For the text-containing cell, return its midpoint in (x, y) coordinate format. 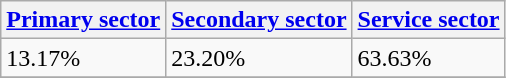
Service sector (428, 20)
Primary sector (84, 20)
63.63% (428, 58)
23.20% (259, 58)
13.17% (84, 58)
Secondary sector (259, 20)
